Locate the cell with the specified text and output its (X, Y) center coordinate. 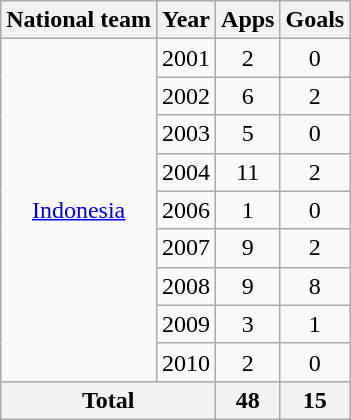
11 (248, 172)
15 (315, 400)
Year (186, 20)
Apps (248, 20)
2008 (186, 286)
3 (248, 324)
Indonesia (79, 210)
Total (108, 400)
2003 (186, 134)
2001 (186, 58)
5 (248, 134)
6 (248, 96)
National team (79, 20)
8 (315, 286)
Goals (315, 20)
2009 (186, 324)
2006 (186, 210)
2007 (186, 248)
2010 (186, 362)
2002 (186, 96)
48 (248, 400)
2004 (186, 172)
